Locate the cell with the specified text and output its (X, Y) center coordinate. 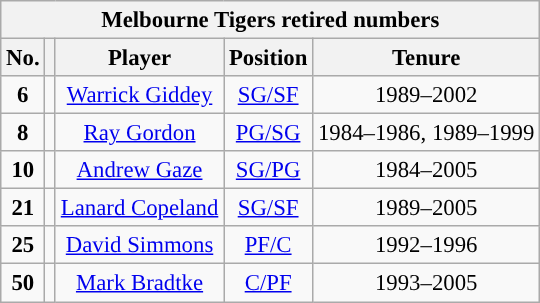
PF/C (268, 245)
Warrick Giddey (139, 95)
1984–1986, 1989–1999 (426, 133)
Lanard Copeland (139, 208)
8 (23, 133)
Tenure (426, 58)
1989–2005 (426, 208)
1984–2005 (426, 170)
Melbourne Tigers retired numbers (270, 20)
Ray Gordon (139, 133)
C/PF (268, 283)
1993–2005 (426, 283)
10 (23, 170)
50 (23, 283)
David Simmons (139, 245)
PG/SG (268, 133)
25 (23, 245)
1992–1996 (426, 245)
Player (139, 58)
1989–2002 (426, 95)
SG/PG (268, 170)
6 (23, 95)
Mark Bradtke (139, 283)
Position (268, 58)
Andrew Gaze (139, 170)
21 (23, 208)
No. (23, 58)
